Pinpoint the cell where the given text exists, returning its [X, Y] midpoint coordinate. 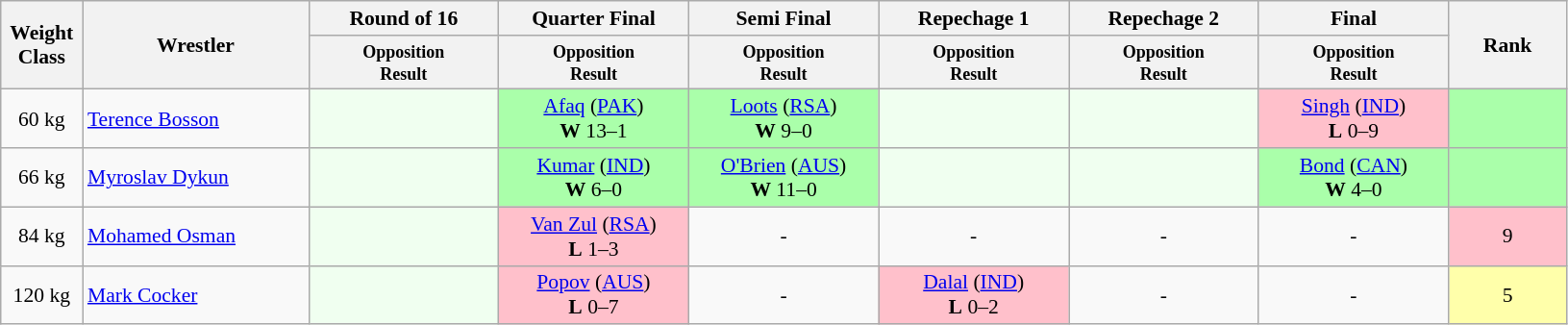
Myroslav Dykun [196, 177]
Mark Cocker [196, 294]
O'Brien (AUS)W 11–0 [784, 177]
Final [1354, 18]
120 kg [42, 294]
Terence Bosson [196, 119]
Wrestler [196, 45]
Dalal (IND)L 0–2 [974, 294]
84 kg [42, 237]
Semi Final [784, 18]
Afaq (PAK)W 13–1 [594, 119]
Round of 16 [404, 18]
Bond (CAN)W 4–0 [1354, 177]
9 [1507, 237]
WeightClass [42, 45]
Repechage 2 [1164, 18]
Popov (AUS)L 0–7 [594, 294]
Quarter Final [594, 18]
Mohamed Osman [196, 237]
Singh (IND)L 0–9 [1354, 119]
Loots (RSA)W 9–0 [784, 119]
60 kg [42, 119]
Kumar (IND)W 6–0 [594, 177]
5 [1507, 294]
Repechage 1 [974, 18]
Rank [1507, 45]
66 kg [42, 177]
Van Zul (RSA)L 1–3 [594, 237]
